Locate the cell with the specified text and output its (x, y) center coordinate. 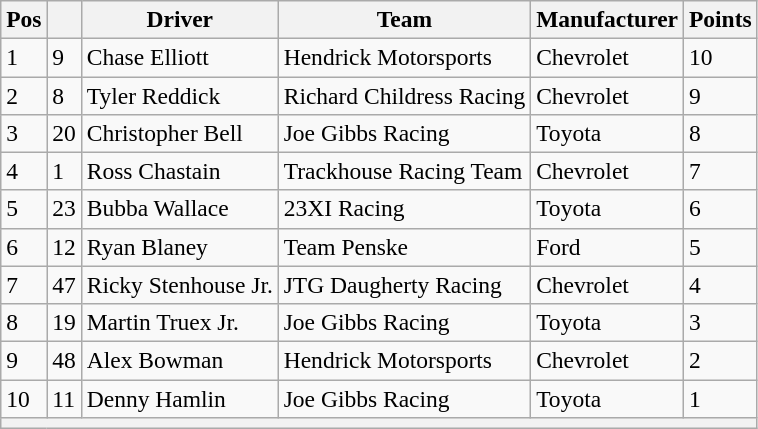
20 (64, 133)
Martin Truex Jr. (180, 322)
Trackhouse Racing Team (404, 171)
Ross Chastain (180, 171)
Alex Bowman (180, 360)
Pos (24, 19)
Ricky Stenhouse Jr. (180, 285)
19 (64, 322)
Christopher Bell (180, 133)
Denny Hamlin (180, 398)
Bubba Wallace (180, 209)
48 (64, 360)
Manufacturer (608, 19)
47 (64, 285)
Team Penske (404, 247)
Tyler Reddick (180, 95)
Driver (180, 19)
Team (404, 19)
Chase Elliott (180, 57)
JTG Daugherty Racing (404, 285)
23XI Racing (404, 209)
Ryan Blaney (180, 247)
23 (64, 209)
Richard Childress Racing (404, 95)
11 (64, 398)
Points (720, 19)
Ford (608, 247)
12 (64, 247)
